Return (X, Y) of the center of cell containing provided text 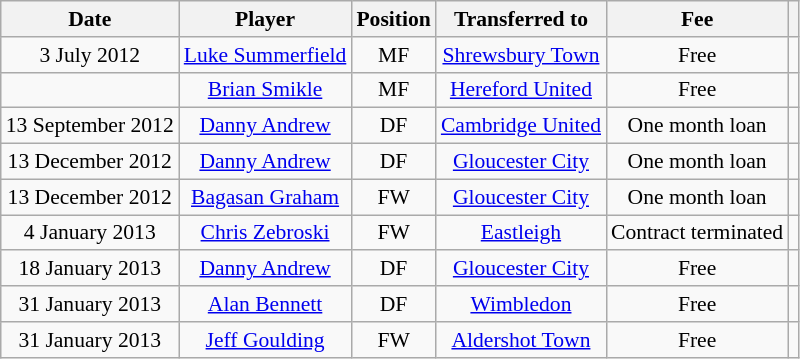
Alan Bennett (266, 304)
Fee (697, 19)
Position (393, 19)
Chris Zebroski (266, 233)
Cambridge United (521, 126)
Hereford United (521, 90)
4 January 2013 (90, 233)
Contract terminated (697, 233)
Brian Smikle (266, 90)
13 September 2012 (90, 126)
Transferred to (521, 19)
Aldershot Town (521, 340)
Wimbledon (521, 304)
Eastleigh (521, 233)
Jeff Goulding (266, 340)
Luke Summerfield (266, 55)
3 July 2012 (90, 55)
Player (266, 19)
Bagasan Graham (266, 197)
18 January 2013 (90, 269)
Shrewsbury Town (521, 55)
Date (90, 19)
